Identify which cell holds the provided text, then report its (x, y) central coordinate. 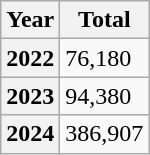
2024 (30, 134)
2023 (30, 96)
Total (104, 20)
2022 (30, 58)
Year (30, 20)
386,907 (104, 134)
94,380 (104, 96)
76,180 (104, 58)
